Identify which cell holds the provided text, then report its (x, y) central coordinate. 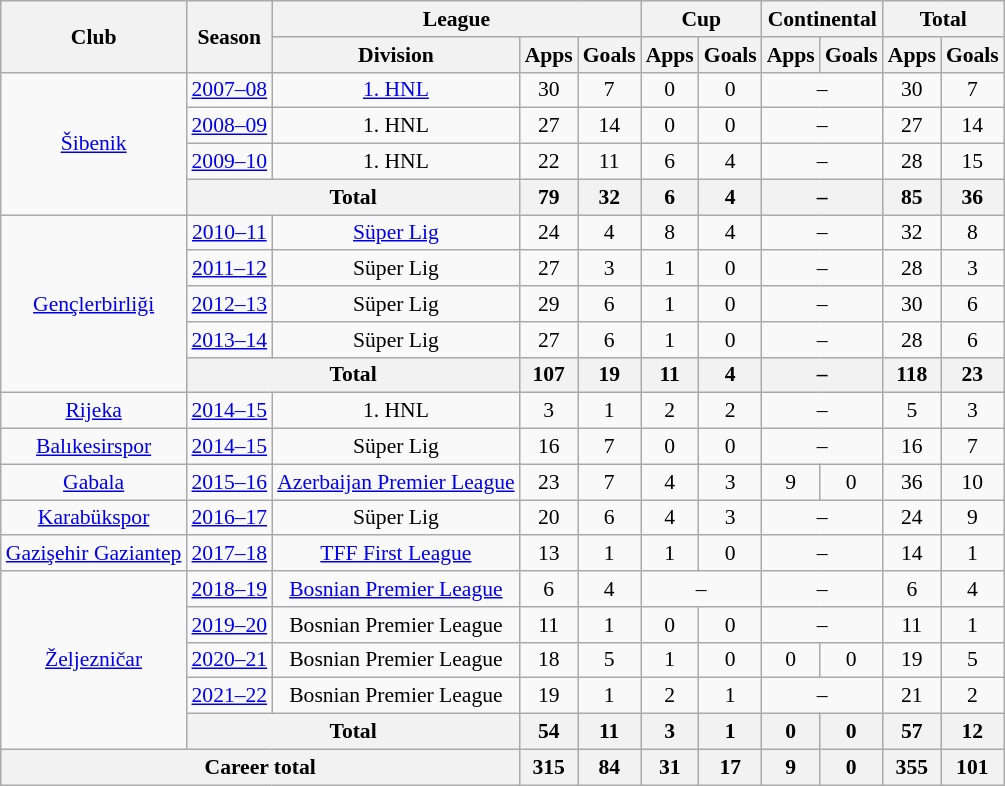
Continental (822, 19)
10 (972, 482)
15 (972, 162)
18 (549, 660)
13 (549, 554)
54 (549, 732)
TFF First League (396, 554)
Azerbaijan Premier League (396, 482)
Gazişehir Gaziantep (94, 554)
79 (549, 197)
2008–09 (229, 126)
2013–14 (229, 340)
101 (972, 767)
2021–22 (229, 696)
Željezničar (94, 660)
Rijeka (94, 411)
22 (549, 162)
2012–13 (229, 304)
21 (912, 696)
League (456, 19)
57 (912, 732)
Gabala (94, 482)
Division (396, 55)
2019–20 (229, 625)
84 (610, 767)
2018–19 (229, 589)
12 (972, 732)
Club (94, 36)
Karabükspor (94, 518)
355 (912, 767)
Balıkesirspor (94, 447)
Season (229, 36)
2017–18 (229, 554)
Career total (260, 767)
118 (912, 375)
107 (549, 375)
2007–08 (229, 90)
Šibenik (94, 143)
2010–11 (229, 233)
85 (912, 197)
Gençlerbirliği (94, 304)
2020–21 (229, 660)
17 (730, 767)
20 (549, 518)
2011–12 (229, 269)
31 (670, 767)
315 (549, 767)
29 (549, 304)
Cup (702, 19)
2015–16 (229, 482)
2016–17 (229, 518)
2009–10 (229, 162)
